Scan for the cell matching the given text and deliver its [x, y] coordinate at center. 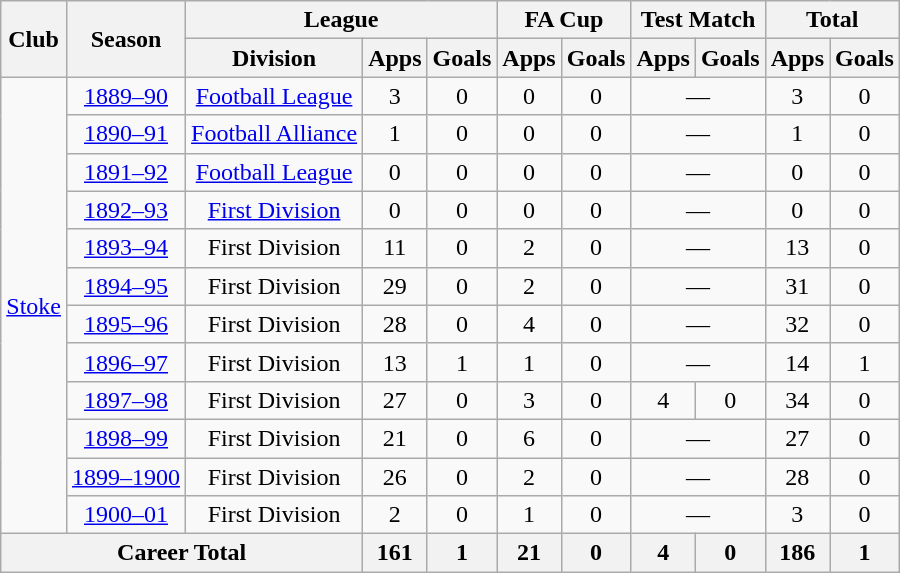
1896–97 [126, 362]
186 [797, 553]
1894–95 [126, 286]
14 [797, 362]
1890–91 [126, 134]
29 [395, 286]
1898–99 [126, 438]
32 [797, 324]
34 [797, 400]
FA Cup [564, 20]
Club [34, 39]
1892–93 [126, 210]
Total [832, 20]
League [342, 20]
1889–90 [126, 96]
161 [395, 553]
1893–94 [126, 248]
1891–92 [126, 172]
31 [797, 286]
1897–98 [126, 400]
6 [529, 438]
Division [274, 58]
Stoke [34, 306]
Career Total [182, 553]
11 [395, 248]
26 [395, 477]
Football Alliance [274, 134]
1895–96 [126, 324]
1899–1900 [126, 477]
Season [126, 39]
Test Match [698, 20]
1900–01 [126, 515]
